Scan for the cell matching the given text and deliver its (X, Y) coordinate at center. 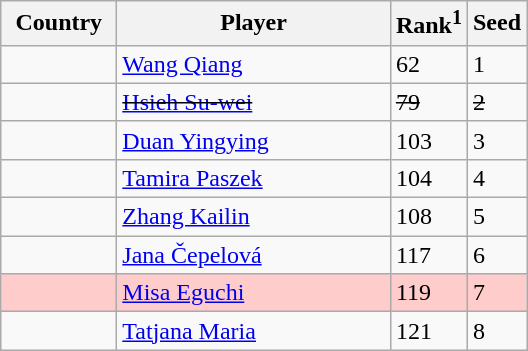
7 (496, 293)
108 (428, 217)
Player (254, 24)
103 (428, 140)
Hsieh Su-wei (254, 102)
Wang Qiang (254, 64)
6 (496, 255)
Jana Čepelová (254, 255)
4 (496, 178)
Misa Eguchi (254, 293)
8 (496, 331)
Zhang Kailin (254, 217)
79 (428, 102)
62 (428, 64)
5 (496, 217)
104 (428, 178)
1 (496, 64)
2 (496, 102)
121 (428, 331)
Country (59, 24)
3 (496, 140)
Seed (496, 24)
119 (428, 293)
Tamira Paszek (254, 178)
117 (428, 255)
Rank1 (428, 24)
Tatjana Maria (254, 331)
Duan Yingying (254, 140)
